Capture the cell that displays the provided text and extract its (X, Y) central coordinate. 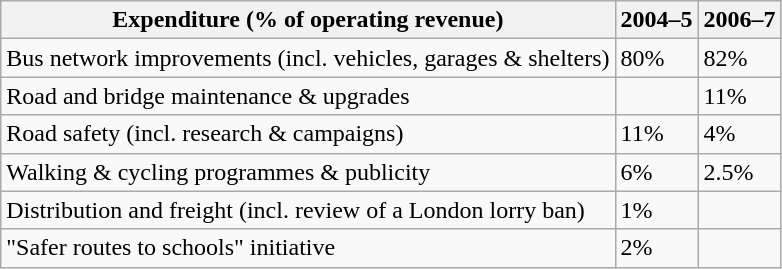
6% (656, 172)
Expenditure (% of operating revenue) (308, 20)
82% (740, 58)
2006–7 (740, 20)
Distribution and freight (incl. review of a London lorry ban) (308, 210)
1% (656, 210)
2.5% (740, 172)
Walking & cycling programmes & publicity (308, 172)
2% (656, 248)
4% (740, 134)
Road and bridge maintenance & upgrades (308, 96)
"Safer routes to schools" initiative (308, 248)
Road safety (incl. research & campaigns) (308, 134)
2004–5 (656, 20)
80% (656, 58)
Bus network improvements (incl. vehicles, garages & shelters) (308, 58)
